Search for the cell housing the specified text and yield its (x, y) center coordinate. 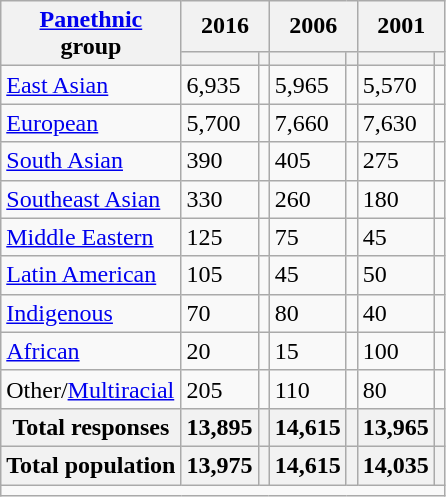
South Asian (91, 161)
330 (220, 199)
2006 (313, 26)
405 (308, 161)
2016 (225, 26)
7,660 (308, 123)
390 (220, 161)
6,935 (220, 85)
205 (220, 389)
African (91, 351)
105 (220, 275)
Total population (91, 465)
50 (396, 275)
5,570 (396, 85)
Panethnicgroup (91, 34)
Indigenous (91, 313)
Southeast Asian (91, 199)
100 (396, 351)
13,975 (220, 465)
Other/Multiracial (91, 389)
125 (220, 237)
East Asian (91, 85)
70 (220, 313)
15 (308, 351)
20 (220, 351)
5,965 (308, 85)
13,965 (396, 427)
Total responses (91, 427)
14,035 (396, 465)
Middle Eastern (91, 237)
13,895 (220, 427)
110 (308, 389)
European (91, 123)
275 (396, 161)
5,700 (220, 123)
75 (308, 237)
180 (396, 199)
40 (396, 313)
7,630 (396, 123)
260 (308, 199)
Latin American (91, 275)
2001 (401, 26)
